From the cell containing the given text, extract its center point as [X, Y] coordinate. 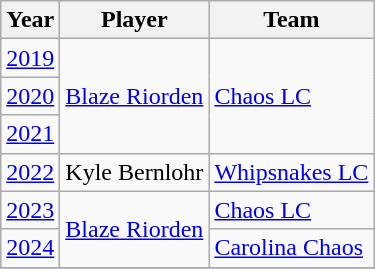
Carolina Chaos [292, 248]
Team [292, 20]
2024 [30, 248]
2020 [30, 96]
Year [30, 20]
2019 [30, 58]
2023 [30, 210]
Kyle Bernlohr [134, 172]
Player [134, 20]
2021 [30, 134]
2022 [30, 172]
Whipsnakes LC [292, 172]
